For the text-containing cell, return its midpoint in [X, Y] coordinate format. 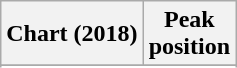
Chart (2018) [72, 34]
Peak position [189, 34]
